Identify which cell holds the provided text, then report its (x, y) central coordinate. 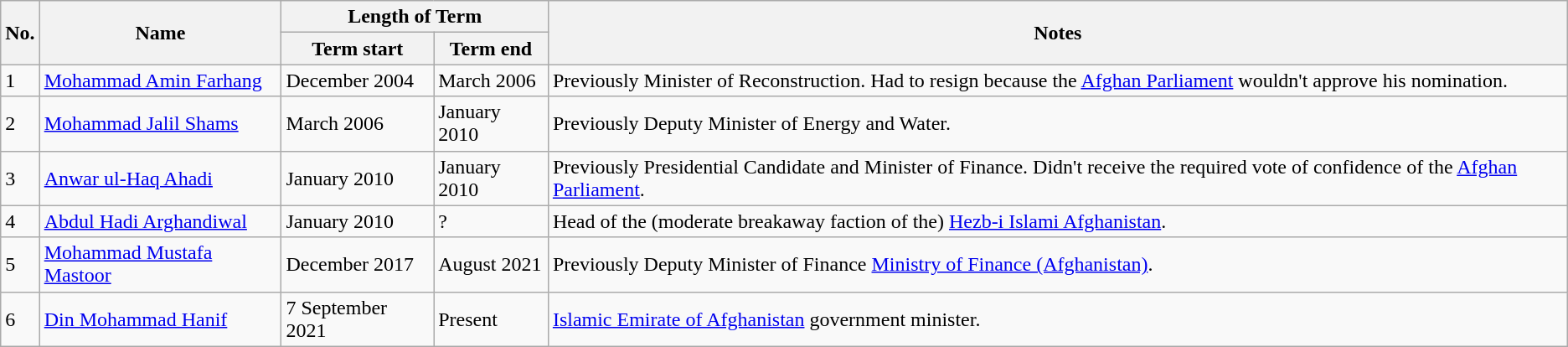
1 (20, 80)
December 2017 (358, 265)
Previously Deputy Minister of Energy and Water. (1057, 124)
Term end (491, 49)
Previously Deputy Minister of Finance Ministry of Finance (Afghanistan). (1057, 265)
Name (161, 33)
Previously Presidential Candidate and Minister of Finance. Didn't receive the required vote of confidence of the Afghan Parliament. (1057, 178)
4 (20, 221)
August 2021 (491, 265)
7 September 2021 (358, 319)
Previously Minister of Reconstruction. Had to resign because the Afghan Parliament wouldn't approve his nomination. (1057, 80)
Islamic Emirate of Afghanistan government minister. (1057, 319)
Mohammad Jalil Shams (161, 124)
3 (20, 178)
2 (20, 124)
Mohammad Mustafa Mastoor (161, 265)
? (491, 221)
Term start (358, 49)
Notes (1057, 33)
Present (491, 319)
December 2004 (358, 80)
Length of Term (415, 17)
Head of the (moderate breakaway faction of the) Hezb-i Islami Afghanistan. (1057, 221)
Anwar ul-Haq Ahadi (161, 178)
Din Mohammad Hanif (161, 319)
Abdul Hadi Arghandiwal (161, 221)
Mohammad Amin Farhang (161, 80)
5 (20, 265)
No. (20, 33)
6 (20, 319)
